Pinpoint the cell where the given text exists, returning its (x, y) midpoint coordinate. 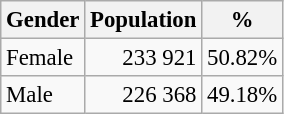
% (242, 20)
49.18% (242, 95)
Population (144, 20)
226 368 (144, 95)
50.82% (242, 58)
Gender (43, 20)
Female (43, 58)
Male (43, 95)
233 921 (144, 58)
